Return the [X, Y] coordinate for the center point of the cell that contains the specified text.  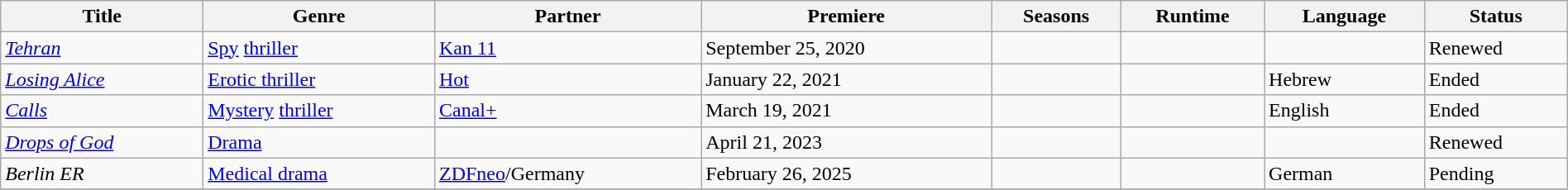
Mystery thriller [319, 111]
Hot [567, 79]
Status [1495, 17]
Erotic thriller [319, 79]
Title [103, 17]
Hebrew [1345, 79]
Losing Alice [103, 79]
Kan 11 [567, 48]
Drama [319, 142]
ZDFneo/Germany [567, 173]
Tehran [103, 48]
Runtime [1193, 17]
Calls [103, 111]
Partner [567, 17]
Seasons [1057, 17]
German [1345, 173]
Genre [319, 17]
Pending [1495, 173]
February 26, 2025 [847, 173]
Berlin ER [103, 173]
April 21, 2023 [847, 142]
March 19, 2021 [847, 111]
Medical drama [319, 173]
English [1345, 111]
January 22, 2021 [847, 79]
Drops of God [103, 142]
Language [1345, 17]
September 25, 2020 [847, 48]
Premiere [847, 17]
Spy thriller [319, 48]
Canal+ [567, 111]
